Return (X, Y) of the center of cell containing provided text 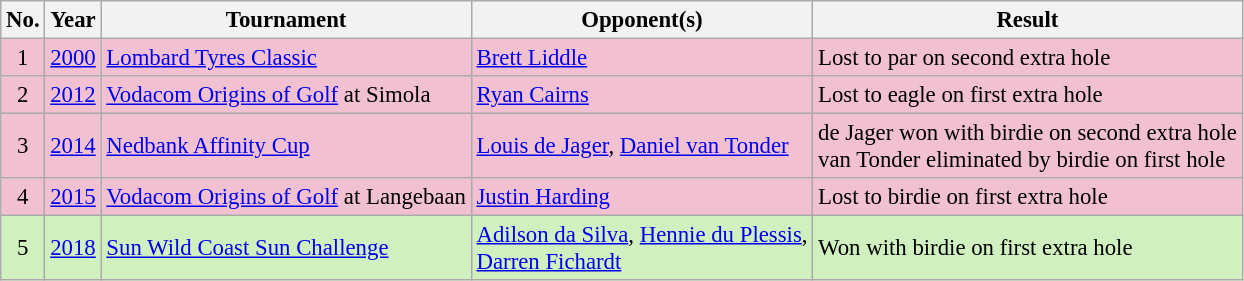
Louis de Jager, Daniel van Tonder (642, 146)
Vodacom Origins of Golf at Langebaan (286, 197)
No. (23, 20)
Ryan Cairns (642, 95)
2018 (73, 248)
3 (23, 146)
Brett Liddle (642, 58)
5 (23, 248)
Lombard Tyres Classic (286, 58)
Lost to eagle on first extra hole (1028, 95)
4 (23, 197)
de Jager won with birdie on second extra holevan Tonder eliminated by birdie on first hole (1028, 146)
Nedbank Affinity Cup (286, 146)
2012 (73, 95)
Sun Wild Coast Sun Challenge (286, 248)
2000 (73, 58)
Adilson da Silva, Hennie du Plessis, Darren Fichardt (642, 248)
Result (1028, 20)
2 (23, 95)
Vodacom Origins of Golf at Simola (286, 95)
2015 (73, 197)
Lost to par on second extra hole (1028, 58)
2014 (73, 146)
Won with birdie on first extra hole (1028, 248)
Year (73, 20)
Lost to birdie on first extra hole (1028, 197)
Justin Harding (642, 197)
1 (23, 58)
Tournament (286, 20)
Opponent(s) (642, 20)
